Output the (x, y) coordinate of the center of the cell containing the given text.  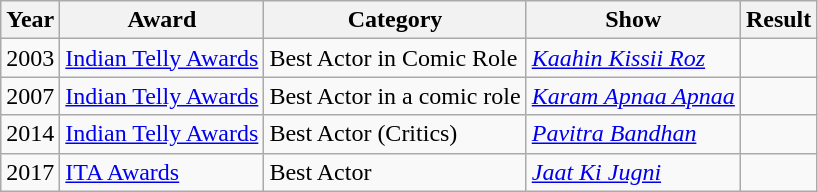
Year (30, 20)
2003 (30, 58)
Best Actor (395, 172)
Kaahin Kissii Roz (633, 58)
Best Actor (Critics) (395, 134)
2007 (30, 96)
Best Actor in Comic Role (395, 58)
Result (778, 20)
Jaat Ki Jugni (633, 172)
Karam Apnaa Apnaa (633, 96)
Show (633, 20)
Pavitra Bandhan (633, 134)
ITA Awards (162, 172)
2014 (30, 134)
Best Actor in a comic role (395, 96)
2017 (30, 172)
Award (162, 20)
Category (395, 20)
